Determine the [x, y] coordinate at the center of the cell enclosing the given text.  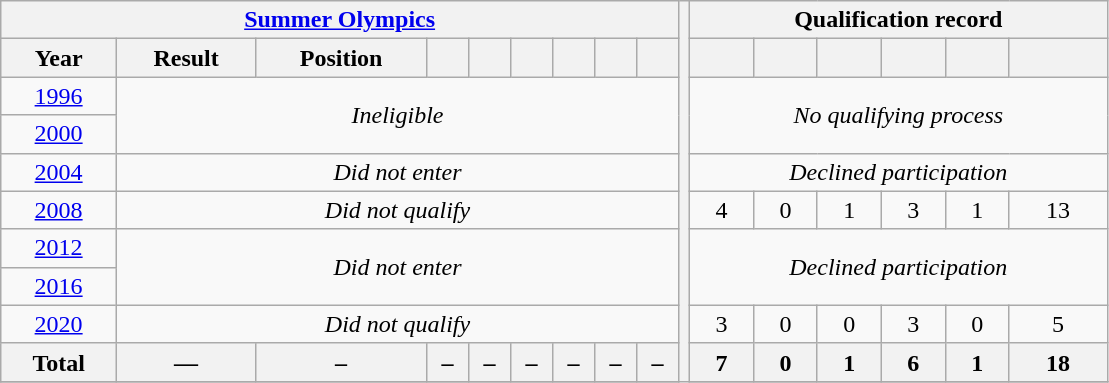
— [186, 362]
6 [913, 362]
Position [342, 58]
2012 [59, 248]
Qualification record [898, 20]
2004 [59, 172]
2020 [59, 324]
2016 [59, 286]
4 [722, 210]
No qualifying process [898, 115]
18 [1058, 362]
2008 [59, 210]
1996 [59, 96]
Year [59, 58]
Summer Olympics [340, 20]
7 [722, 362]
Ineligible [398, 115]
5 [1058, 324]
2000 [59, 134]
Total [59, 362]
Result [186, 58]
13 [1058, 210]
